Output the [x, y] coordinate of the center of the cell containing the given text.  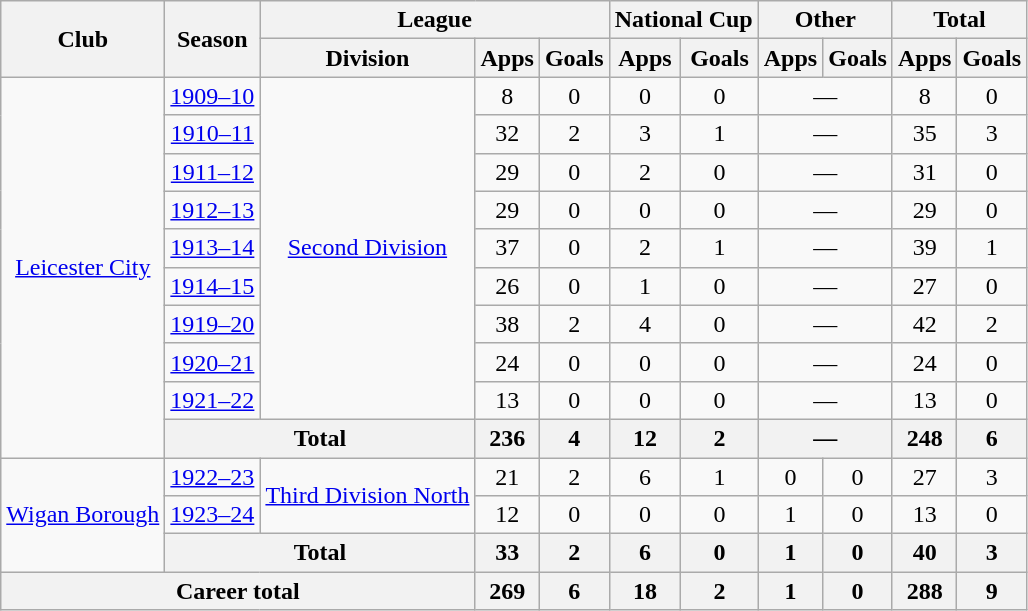
1911–12 [212, 172]
National Cup [684, 20]
1919–20 [212, 324]
Leicester City [83, 268]
Division [368, 58]
288 [924, 591]
Other [825, 20]
21 [507, 477]
Club [83, 39]
League [434, 20]
Season [212, 39]
Wigan Borough [83, 515]
1913–14 [212, 248]
1921–22 [212, 400]
38 [507, 324]
1922–23 [212, 477]
31 [924, 172]
37 [507, 248]
269 [507, 591]
Third Division North [368, 496]
1909–10 [212, 96]
39 [924, 248]
35 [924, 134]
26 [507, 286]
1920–21 [212, 362]
1912–13 [212, 210]
32 [507, 134]
236 [507, 438]
1910–11 [212, 134]
18 [645, 591]
42 [924, 324]
33 [507, 553]
9 [992, 591]
1914–15 [212, 286]
40 [924, 553]
1923–24 [212, 515]
Second Division [368, 248]
248 [924, 438]
Career total [238, 591]
